For the text-containing cell, return its midpoint in [x, y] coordinate format. 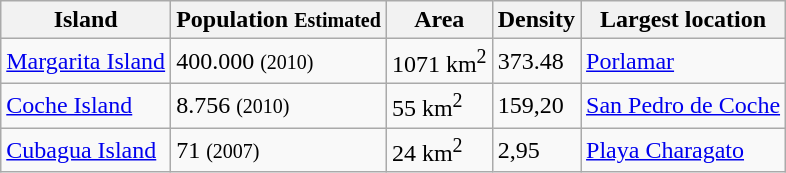
Margarita Island [86, 62]
Coche Island [86, 106]
Cubagua Island [86, 150]
Island [86, 20]
55 km2 [439, 106]
2,95 [536, 150]
Porlamar [684, 62]
71 (2007) [279, 150]
Density [536, 20]
373.48 [536, 62]
San Pedro de Coche [684, 106]
400.000 (2010) [279, 62]
Area [439, 20]
8.756 (2010) [279, 106]
Playa Charagato [684, 150]
Population Estimated [279, 20]
1071 km2 [439, 62]
Largest location [684, 20]
159,20 [536, 106]
24 km2 [439, 150]
